Extract the (X, Y) coordinate from the center of the cell holding the provided text.  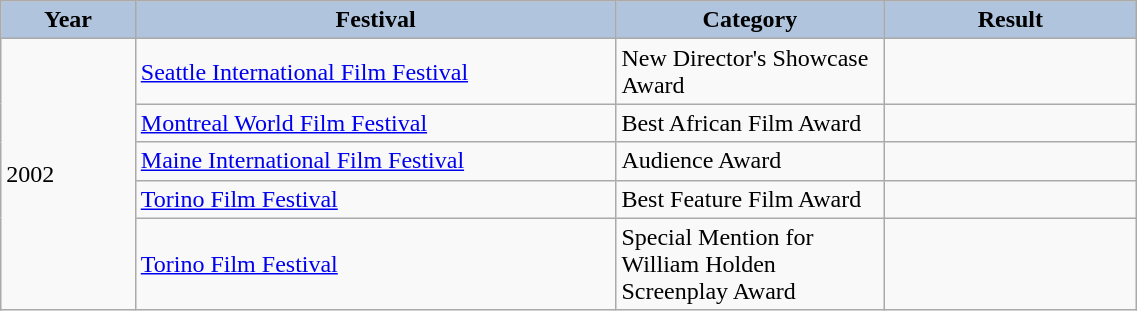
New Director's Showcase Award (750, 72)
Seattle International Film Festival (376, 72)
Result (1010, 20)
Maine International Film Festival (376, 161)
Festival (376, 20)
Audience Award (750, 161)
2002 (68, 174)
Year (68, 20)
Special Mention for William Holden Screenplay Award (750, 264)
Category (750, 20)
Best Feature Film Award (750, 199)
Montreal World Film Festival (376, 123)
Best African Film Award (750, 123)
